Return [x, y] of the center of cell containing provided text 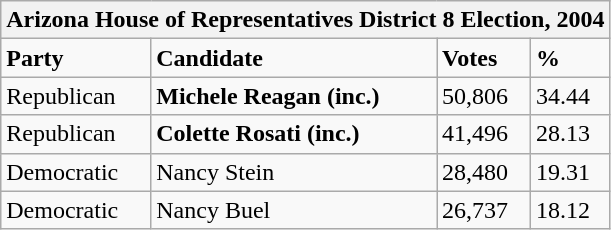
28.13 [570, 134]
50,806 [484, 96]
28,480 [484, 172]
Nancy Stein [294, 172]
41,496 [484, 134]
18.12 [570, 210]
Candidate [294, 58]
Colette Rosati (inc.) [294, 134]
Nancy Buel [294, 210]
19.31 [570, 172]
Michele Reagan (inc.) [294, 96]
Party [76, 58]
26,737 [484, 210]
Arizona House of Representatives District 8 Election, 2004 [306, 20]
% [570, 58]
34.44 [570, 96]
Votes [484, 58]
